Detect which cell encompasses the target text, then output its [X, Y] center coordinate. 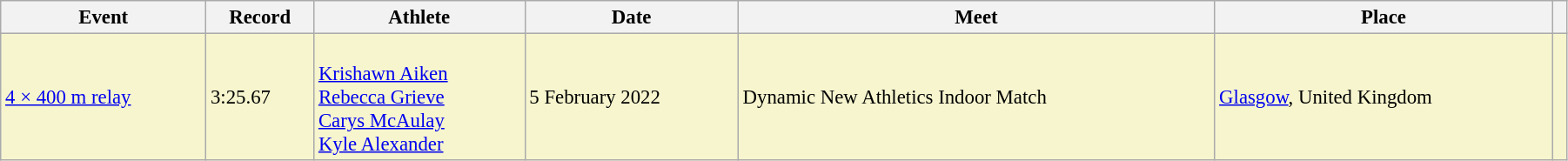
3:25.67 [260, 97]
4 × 400 m relay [104, 97]
Dynamic New Athletics Indoor Match [976, 97]
Glasgow, United Kingdom [1384, 97]
Place [1384, 17]
Athlete [419, 17]
Meet [976, 17]
Date [632, 17]
Record [260, 17]
Krishawn AikenRebecca GrieveCarys McAulayKyle Alexander [419, 97]
5 February 2022 [632, 97]
Event [104, 17]
